Return the [x, y] coordinate for the center point of the cell that contains the specified text.  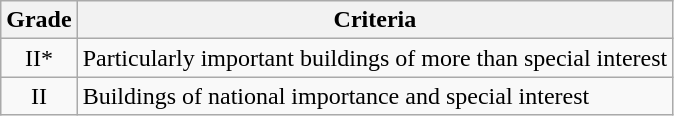
Particularly important buildings of more than special interest [375, 58]
Grade [39, 20]
Criteria [375, 20]
II [39, 96]
Buildings of national importance and special interest [375, 96]
II* [39, 58]
